Find where the given text appears and provide that cell's center as [x, y] coordinate. 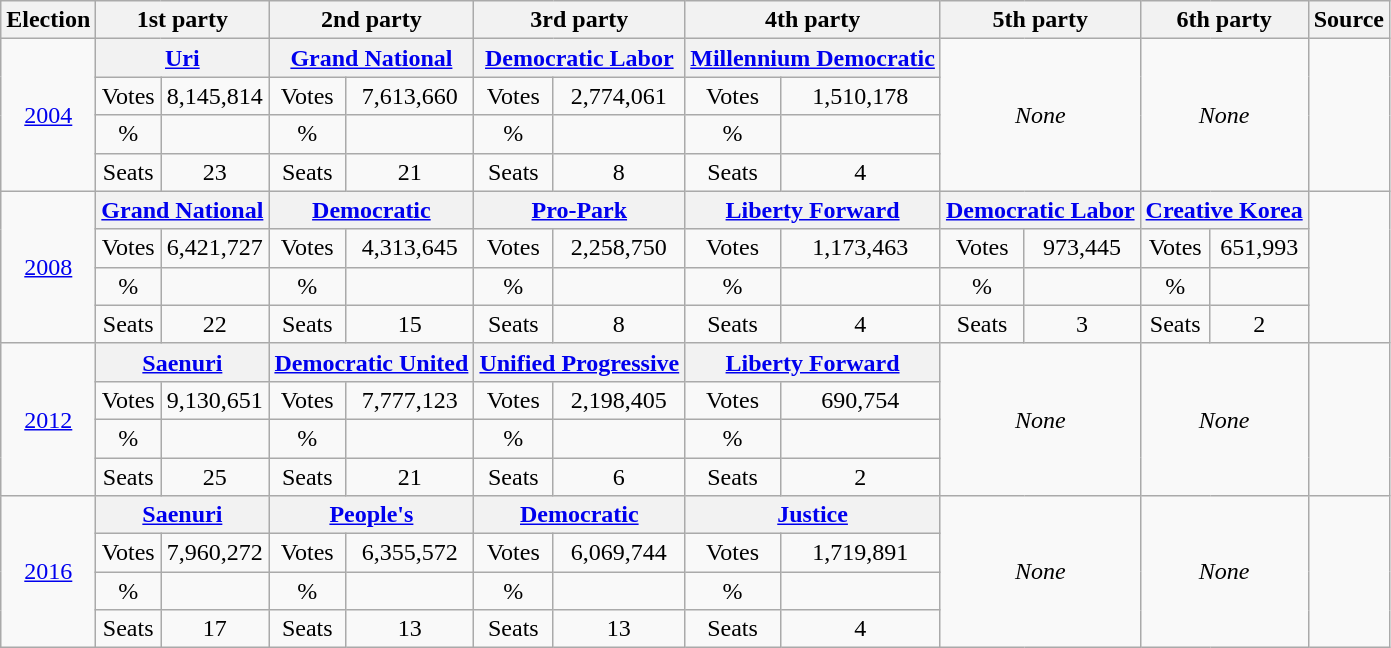
22 [215, 324]
2016 [48, 572]
3rd party [580, 20]
2,774,061 [619, 96]
690,754 [860, 400]
People's [372, 515]
973,445 [1082, 248]
6 [619, 477]
2,198,405 [619, 400]
1,510,178 [860, 96]
Millennium Democratic [813, 58]
5th party [1040, 20]
6th party [1224, 20]
17 [215, 629]
6,069,744 [619, 553]
25 [215, 477]
15 [410, 324]
2nd party [372, 20]
6,421,727 [215, 248]
1,173,463 [860, 248]
2,258,750 [619, 248]
Creative Korea [1224, 210]
Election [48, 20]
2004 [48, 115]
2008 [48, 267]
6,355,572 [410, 553]
7,777,123 [410, 400]
Justice [813, 515]
7,960,272 [215, 553]
2012 [48, 419]
Democratic United [372, 362]
Pro-Park [580, 210]
7,613,660 [410, 96]
651,993 [1259, 248]
Unified Progressive [580, 362]
Source [1348, 20]
3 [1082, 324]
4th party [813, 20]
1st party [182, 20]
8,145,814 [215, 96]
Uri [182, 58]
1,719,891 [860, 553]
23 [215, 172]
4,313,645 [410, 248]
9,130,651 [215, 400]
